Provide the [X, Y] coordinate of the cell's center where the given text is located.  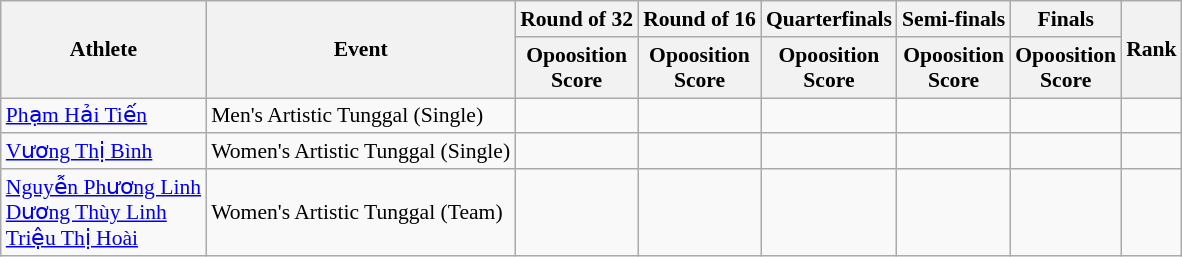
Men's Artistic Tunggal (Single) [360, 116]
Finals [1066, 19]
Nguyễn Phương Linh Dương Thùy Linh Triệu Thị Hoài [104, 212]
Round of 32 [576, 19]
Women's Artistic Tunggal (Team) [360, 212]
Women's Artistic Tunggal (Single) [360, 152]
Quarterfinals [829, 19]
Athlete [104, 50]
Vương Thị Bình [104, 152]
Semi-finals [954, 19]
Round of 16 [700, 19]
Rank [1152, 50]
Event [360, 50]
Phạm Hải Tiến [104, 116]
